Provide the (x, y) coordinate of the cell's center where the given text is located.  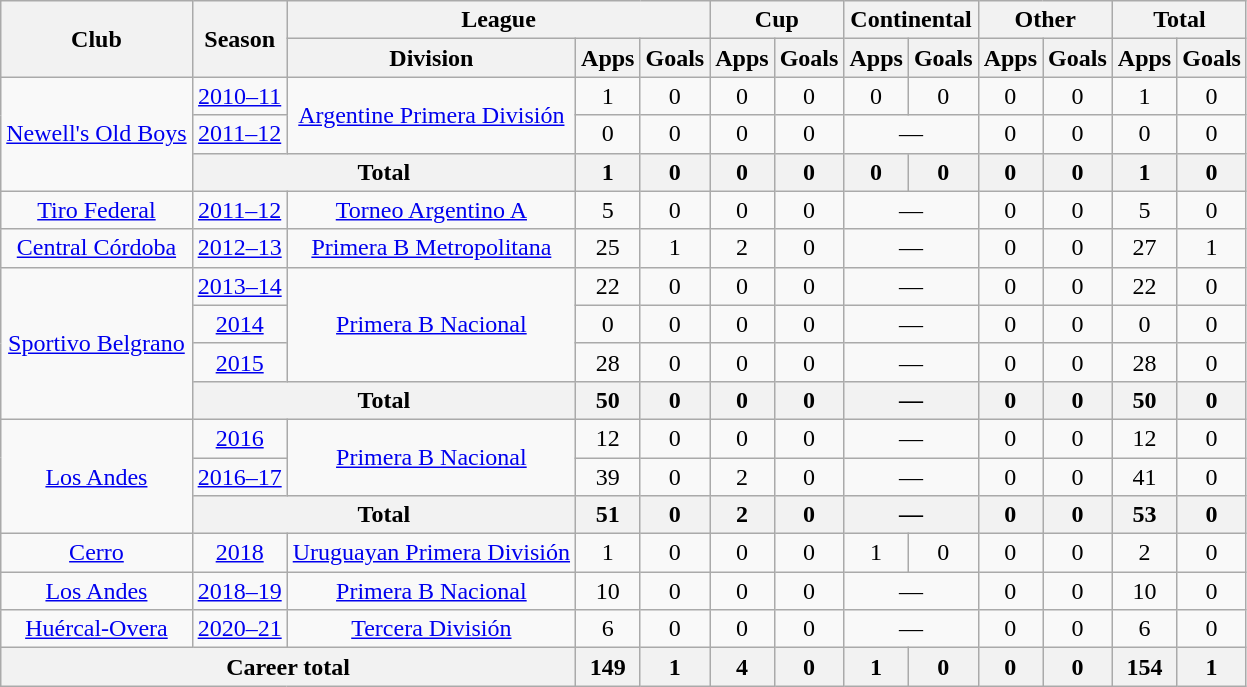
Career total (288, 667)
25 (608, 248)
Cerro (96, 553)
Tiro Federal (96, 210)
2010–11 (240, 96)
4 (742, 667)
2013–14 (240, 286)
Huércal-Overa (96, 629)
41 (1144, 477)
Uruguayan Primera División (431, 553)
Club (96, 39)
2020–21 (240, 629)
149 (608, 667)
Tercera División (431, 629)
2012–13 (240, 248)
Central Córdoba (96, 248)
2016–17 (240, 477)
2018–19 (240, 591)
Cup (777, 20)
Continental (911, 20)
2018 (240, 553)
Other (1045, 20)
Argentine Primera División (431, 115)
Newell's Old Boys (96, 134)
2016 (240, 438)
Primera B Metropolitana (431, 248)
Sportivo Belgrano (96, 343)
Season (240, 39)
27 (1144, 248)
League (498, 20)
Division (431, 58)
53 (1144, 515)
154 (1144, 667)
39 (608, 477)
2015 (240, 362)
2014 (240, 324)
51 (608, 515)
Torneo Argentino A (431, 210)
